Provide the [x, y] coordinate of the cell's center where the given text is located.  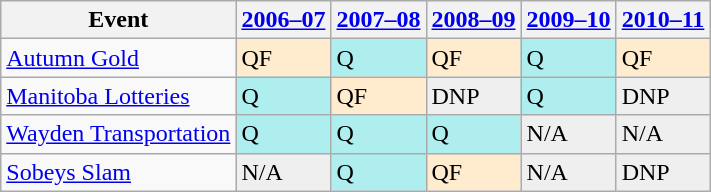
Sobeys Slam [118, 172]
2008–09 [474, 20]
Manitoba Lotteries [118, 96]
2006–07 [284, 20]
2009–10 [568, 20]
2007–08 [378, 20]
Autumn Gold [118, 58]
Event [118, 20]
2010–11 [663, 20]
Wayden Transportation [118, 134]
